Determine the [X, Y] coordinate at the center of the cell enclosing the given text.  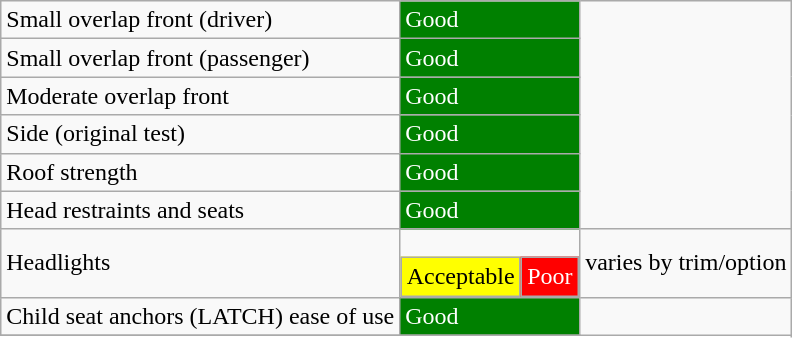
Acceptable [460, 277]
Small overlap front (passenger) [200, 58]
Acceptable Poor [490, 263]
Side (original test) [200, 134]
Moderate overlap front [200, 96]
Poor [550, 277]
Small overlap front (driver) [200, 20]
Head restraints and seats [200, 210]
Headlights [200, 263]
Roof strength [200, 172]
varies by trim/option [686, 263]
Child seat anchors (LATCH) ease of use [200, 316]
